Locate the cell with the specified text and output its (X, Y) center coordinate. 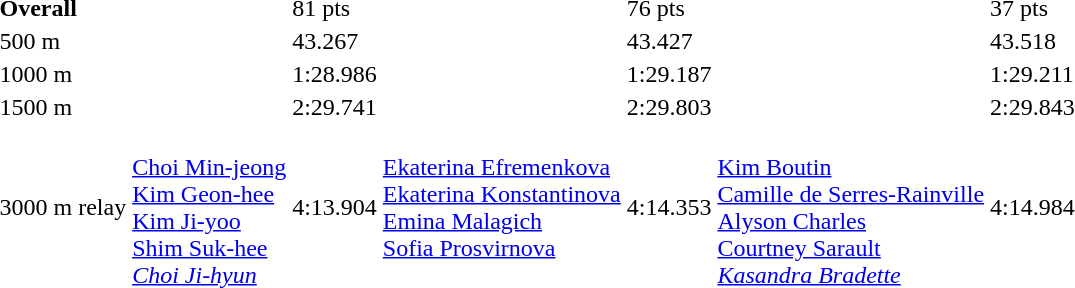
1:28.986 (335, 74)
1:29.187 (669, 74)
2:29.803 (669, 107)
43.427 (669, 41)
43.267 (335, 41)
2:29.741 (335, 107)
